Output the (X, Y) coordinate of the center of the cell containing the given text.  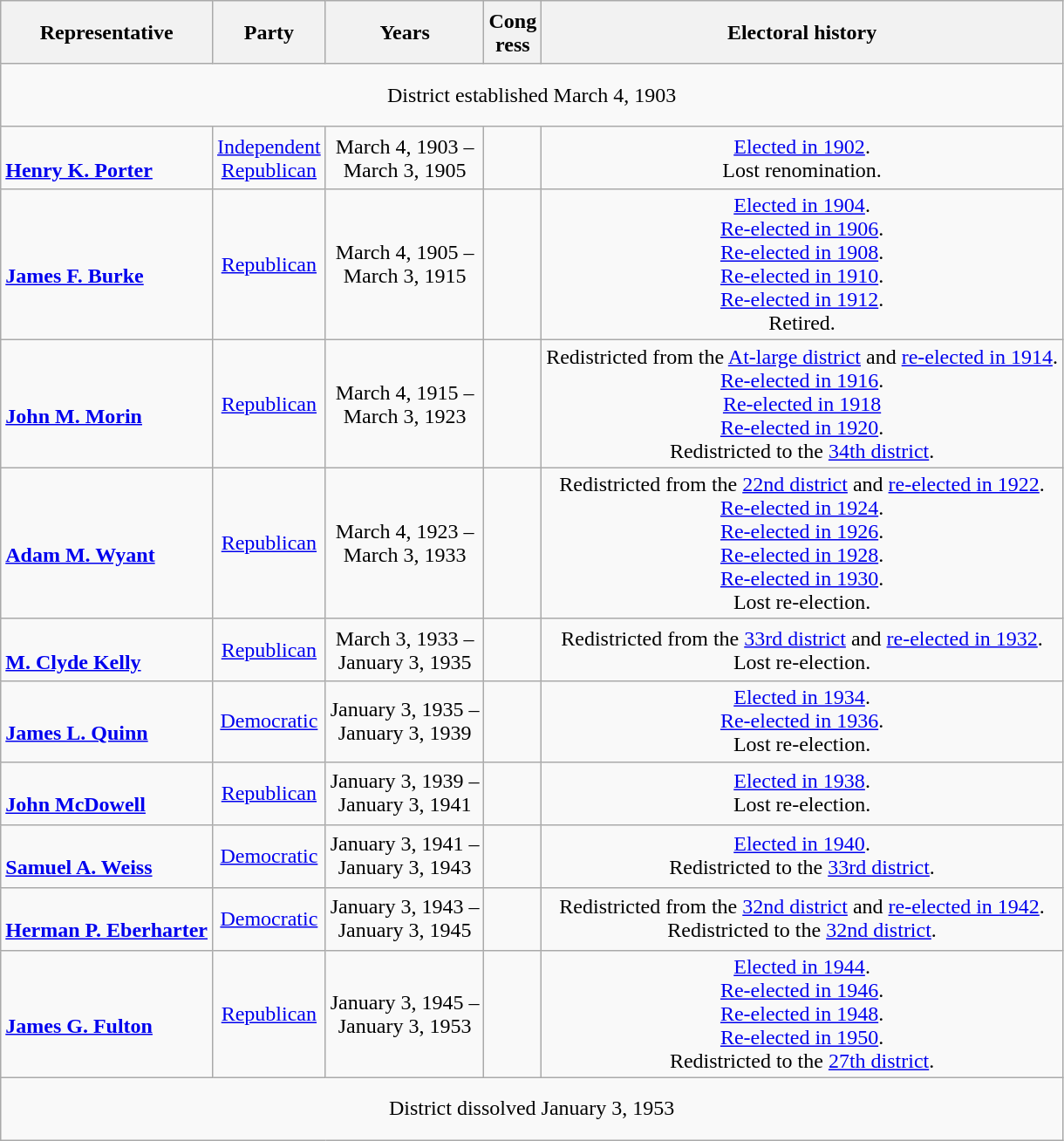
Samuel A. Weiss (106, 856)
Years (405, 32)
John M. Morin (106, 404)
March 4, 1903 –March 3, 1905 (405, 158)
January 3, 1935 –January 3, 1939 (405, 721)
March 4, 1905 –March 3, 1915 (405, 265)
January 3, 1941 –January 3, 1943 (405, 856)
Henry K. Porter (106, 158)
Representative (106, 32)
March 4, 1915 –March 3, 1923 (405, 404)
January 3, 1945 –January 3, 1953 (405, 1014)
Elected in 1940.Redistricted to the 33rd district. (802, 856)
Elected in 1934.Re-elected in 1936.Lost re-election. (802, 721)
Party (269, 32)
Elected in 1904.Re-elected in 1906.Re-elected in 1908.Re-elected in 1910.Re-elected in 1912.Retired. (802, 265)
James G. Fulton (106, 1014)
James L. Quinn (106, 721)
Herman P. Eberharter (106, 919)
March 3, 1933 –January 3, 1935 (405, 650)
January 3, 1939 –January 3, 1941 (405, 793)
Adam M. Wyant (106, 543)
Independent Republican (269, 158)
John McDowell (106, 793)
Congress (513, 32)
Elected in 1938.Lost re-election. (802, 793)
James F. Burke (106, 265)
Elected in 1944.Re-elected in 1946.Re-elected in 1948.Re-elected in 1950.Redistricted to the 27th district. (802, 1014)
Electoral history (802, 32)
January 3, 1943 –January 3, 1945 (405, 919)
Redistricted from the 33rd district and re-elected in 1932.Lost re-election. (802, 650)
March 4, 1923 –March 3, 1933 (405, 543)
Redistricted from the 32nd district and re-elected in 1942.Redistricted to the 32nd district. (802, 919)
Elected in 1902.Lost renomination. (802, 158)
District established March 4, 1903 (532, 95)
M. Clyde Kelly (106, 650)
District dissolved January 3, 1953 (532, 1109)
